From the cell containing the given text, extract its center point as [x, y] coordinate. 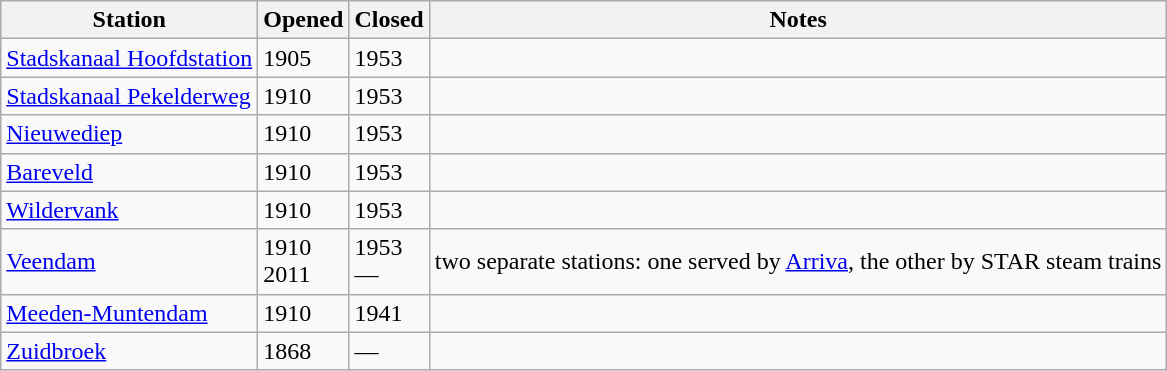
Opened [304, 20]
Nieuwediep [130, 134]
Closed [389, 20]
Notes [798, 20]
Stadskanaal Pekelderweg [130, 96]
1905 [304, 58]
1941 [389, 313]
Stadskanaal Hoofdstation [130, 58]
Bareveld [130, 172]
Veendam [130, 262]
1868 [304, 351]
— [389, 351]
two separate stations: one served by Arriva, the other by STAR steam trains [798, 262]
Wildervank [130, 210]
Station [130, 20]
Meeden-Muntendam [130, 313]
Zuidbroek [130, 351]
1953— [389, 262]
19102011 [304, 262]
